Pinpoint the cell where the given text exists, returning its [X, Y] midpoint coordinate. 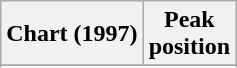
Chart (1997) [72, 34]
Peakposition [189, 34]
